Capture the cell that displays the provided text and extract its (X, Y) central coordinate. 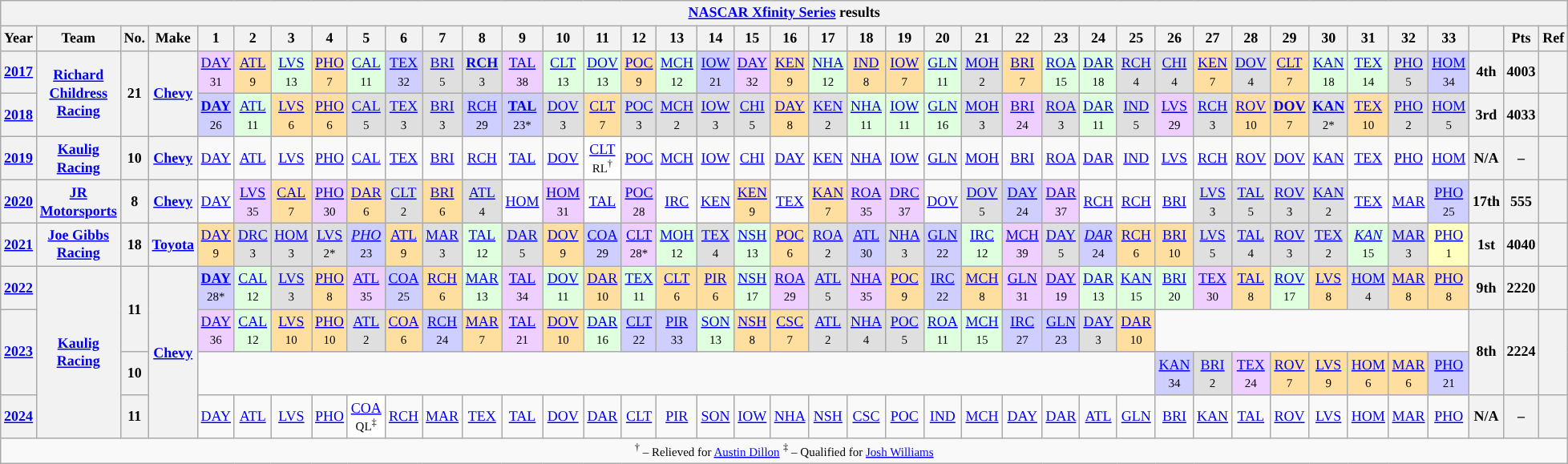
2220 (1522, 288)
BRI24 (1022, 115)
MAR6 (1408, 373)
IOW7 (904, 72)
2020 (19, 202)
PHO21 (1449, 373)
CLT2 (404, 202)
HOM34 (1449, 72)
POC5 (904, 331)
2 (253, 38)
30 (1329, 38)
IOW11 (904, 115)
MOH12 (677, 244)
31 (1368, 38)
IOW3 (716, 115)
MCH39 (1022, 244)
DOV9 (563, 244)
DAR18 (1098, 72)
16 (790, 38)
8th (1486, 353)
CLT28* (639, 244)
LVS35 (253, 202)
HOM4 (1368, 288)
PIR6 (716, 288)
RCH29 (482, 115)
NHA35 (867, 288)
BRI2 (1213, 373)
2023 (19, 353)
DRC37 (904, 202)
DAY26 (216, 115)
2017 (19, 72)
33 (1449, 38)
TAL4 (1251, 244)
MAR7 (482, 331)
32 (1408, 38)
DOV11 (563, 288)
JR Motorsports (79, 202)
2018 (19, 115)
GLN22 (943, 244)
COA6 (404, 331)
IRC (677, 202)
MAR13 (482, 288)
ATL5 (828, 288)
PHO7 (330, 72)
4th (1486, 72)
DAR6 (366, 202)
MCH15 (983, 331)
NHA3 (904, 244)
LVS9 (1329, 373)
HOM3 (292, 244)
TEX11 (639, 288)
TAL38 (523, 72)
DOV13 (603, 72)
DOV3 (563, 115)
TAL21 (523, 331)
IND8 (867, 72)
PHO25 (1449, 202)
LVS5 (1213, 244)
DAR16 (603, 331)
IRC22 (943, 288)
ATL35 (366, 288)
DAR13 (1098, 288)
14 (716, 38)
ROA (1061, 158)
RCH24 (443, 331)
5 (366, 38)
KAN34 (1174, 373)
ROA11 (943, 331)
TEX24 (1251, 373)
Toyota (173, 244)
CLT13 (563, 72)
NSH13 (752, 244)
NSH17 (752, 288)
CAL11 (366, 72)
ROA3 (1061, 115)
26 (1174, 38)
TEX30 (1213, 288)
ROA35 (867, 202)
DAY5 (1061, 244)
TEX10 (1368, 115)
DAY8 (790, 115)
TAL23* (523, 115)
BRI3 (443, 115)
IRC27 (1022, 331)
2022 (19, 288)
DOV10 (563, 331)
MCH2 (677, 115)
DOV7 (1289, 115)
NHA11 (867, 115)
IOW21 (716, 72)
MCH8 (983, 288)
CLTRL† (603, 158)
DOV4 (1251, 72)
HOM31 (563, 202)
9 (523, 38)
ROA29 (790, 288)
LVS8 (1329, 288)
KEN7 (1213, 72)
Team (79, 38)
DOV5 (983, 202)
TAL8 (1251, 288)
IRC12 (983, 244)
28 (1251, 38)
CAL5 (366, 115)
BRI7 (1022, 72)
4040 (1522, 244)
LVS2* (330, 244)
ATL30 (867, 244)
Pts (1522, 38)
MOH (983, 158)
NHA4 (867, 331)
LVS29 (1174, 115)
24 (1098, 38)
17 (828, 38)
POC28 (639, 202)
DAY9 (216, 244)
SON13 (716, 331)
ROV10 (1251, 115)
LVS10 (292, 331)
2019 (19, 158)
ROA15 (1061, 72)
IND5 (1136, 115)
555 (1522, 202)
CSC (867, 417)
GLN16 (943, 115)
23 (1061, 38)
TEX2 (1329, 244)
29 (1289, 38)
NHA12 (828, 72)
MAR8 (1408, 288)
KEN2 (828, 115)
ATL4 (482, 202)
DAR11 (1098, 115)
PHO23 (366, 244)
2024 (19, 417)
No. (135, 38)
BRI6 (443, 202)
† – Relieved for Austin Dillon ‡ – Qualified for Josh Williams (784, 451)
DAR24 (1098, 244)
CAL7 (292, 202)
TEX3 (404, 115)
POC3 (639, 115)
LVS13 (292, 72)
BRI20 (1174, 288)
PIR33 (677, 331)
DAY3 (1098, 331)
Richard Childress Racing (79, 93)
22 (1022, 38)
PHO5 (1408, 72)
9th (1486, 288)
TEX32 (404, 72)
BRI10 (1174, 244)
Joe Gibbs Racing (79, 244)
BRI5 (443, 72)
6 (404, 38)
GLN11 (943, 72)
CHI (752, 158)
NASCAR Xfinity Series results (784, 13)
DAY32 (752, 72)
17th (1486, 202)
CAL (366, 158)
CHI4 (1174, 72)
25 (1136, 38)
MCH12 (677, 72)
PHO1 (1449, 244)
DAY36 (216, 331)
SON (716, 417)
ROV7 (1289, 373)
PHO30 (330, 202)
TAL34 (523, 288)
DAY28* (216, 288)
HOM6 (1368, 373)
Year (19, 38)
RCH4 (1136, 72)
TAL12 (482, 244)
PHO2 (1408, 115)
CSC7 (790, 331)
COA25 (404, 288)
PHO6 (330, 115)
PHO10 (330, 331)
TEX14 (1368, 72)
13 (677, 38)
PIR (677, 417)
ATL11 (253, 115)
KAN2* (1329, 115)
GLN31 (1022, 288)
Make (173, 38)
CLT6 (677, 288)
CHI5 (752, 115)
MOH2 (983, 72)
1st (1486, 244)
7 (443, 38)
DAR37 (1061, 202)
1 (216, 38)
2021 (19, 244)
KAN7 (828, 202)
27 (1213, 38)
DAY19 (1061, 288)
20 (943, 38)
KAN18 (1329, 72)
2224 (1522, 353)
DAY24 (1022, 202)
3 (292, 38)
DAY31 (216, 72)
KAN2 (1329, 202)
4003 (1522, 72)
12 (639, 38)
ROA2 (828, 244)
DAR5 (523, 244)
ROV17 (1289, 288)
LVS6 (292, 115)
19 (904, 38)
HOM5 (1449, 115)
POC6 (790, 244)
TEX4 (716, 244)
DRC3 (253, 244)
TAL5 (1251, 202)
4 (330, 38)
15 (752, 38)
4033 (1522, 115)
NSH8 (752, 331)
COAQL‡ (366, 417)
NSH (828, 417)
CLT (639, 417)
3rd (1486, 115)
MOH3 (983, 115)
CLT22 (639, 331)
GLN23 (1061, 331)
Ref (1554, 38)
COA29 (603, 244)
